Search for the cell housing the specified text and yield its [X, Y] center coordinate. 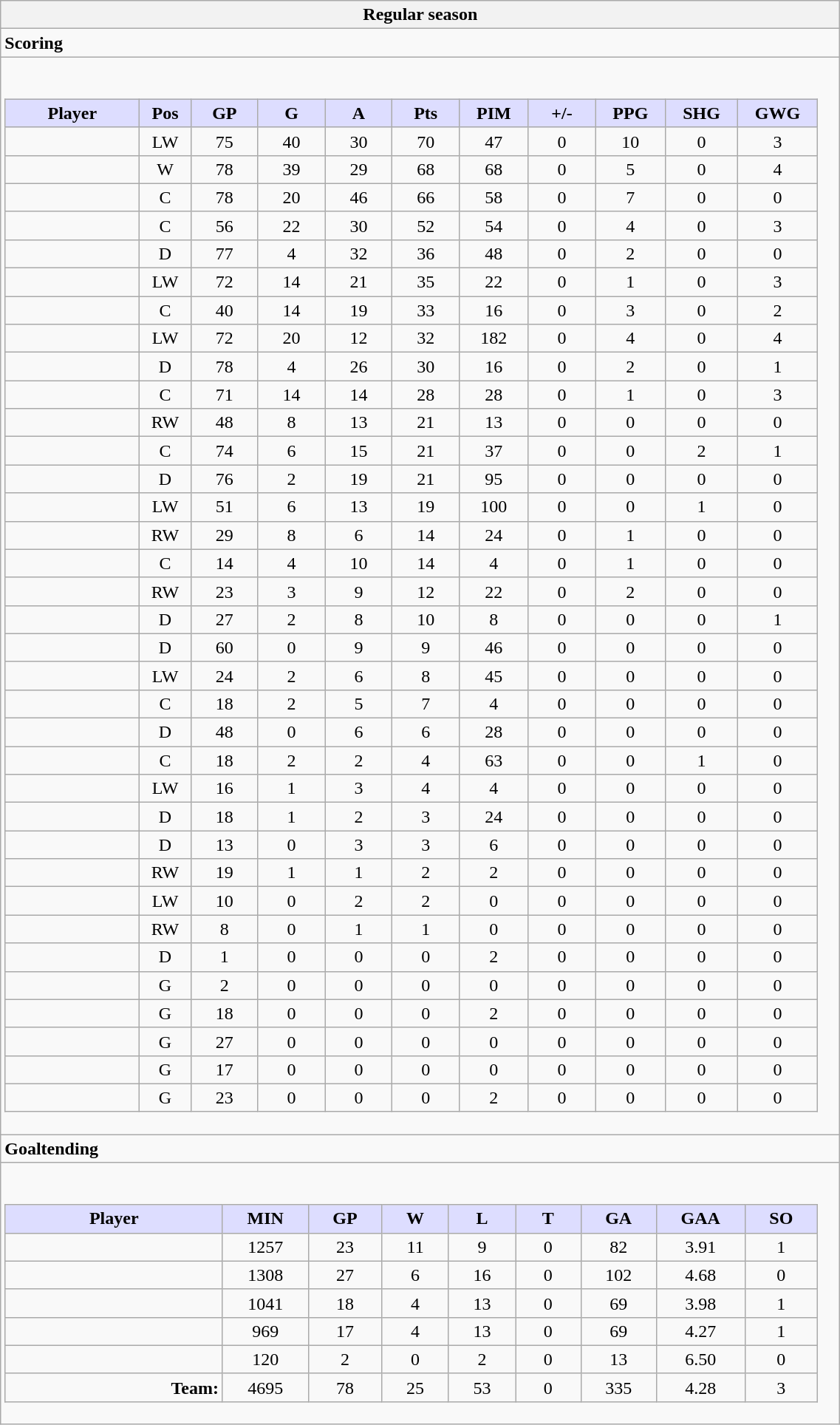
1308 [265, 1275]
39 [291, 169]
15 [359, 451]
76 [225, 479]
58 [494, 197]
Regular season [420, 15]
74 [225, 451]
PIM [494, 113]
3.98 [700, 1303]
4695 [265, 1387]
77 [225, 254]
53 [482, 1387]
1041 [265, 1303]
GAA [700, 1219]
52 [426, 225]
45 [494, 676]
Pts [426, 113]
L [482, 1219]
3.91 [700, 1247]
6.50 [700, 1359]
Team: [114, 1387]
11 [415, 1247]
GA [618, 1219]
56 [225, 225]
SHG [702, 113]
35 [426, 282]
70 [426, 141]
33 [426, 310]
26 [359, 367]
120 [265, 1359]
Scoring [420, 43]
T [548, 1219]
51 [225, 507]
969 [265, 1331]
100 [494, 507]
95 [494, 479]
+/- [561, 113]
36 [426, 254]
102 [618, 1275]
MIN [265, 1219]
75 [225, 141]
25 [415, 1387]
Goaltending [420, 1149]
182 [494, 339]
71 [225, 395]
SO [781, 1219]
63 [494, 761]
GWG [777, 113]
37 [494, 451]
4.28 [700, 1387]
A [359, 113]
4.27 [700, 1331]
60 [225, 647]
66 [426, 197]
54 [494, 225]
82 [618, 1247]
4.68 [700, 1275]
Pos [165, 113]
335 [618, 1387]
47 [494, 141]
1257 [265, 1247]
PPG [631, 113]
